Search for the cell housing the specified text and yield its (x, y) center coordinate. 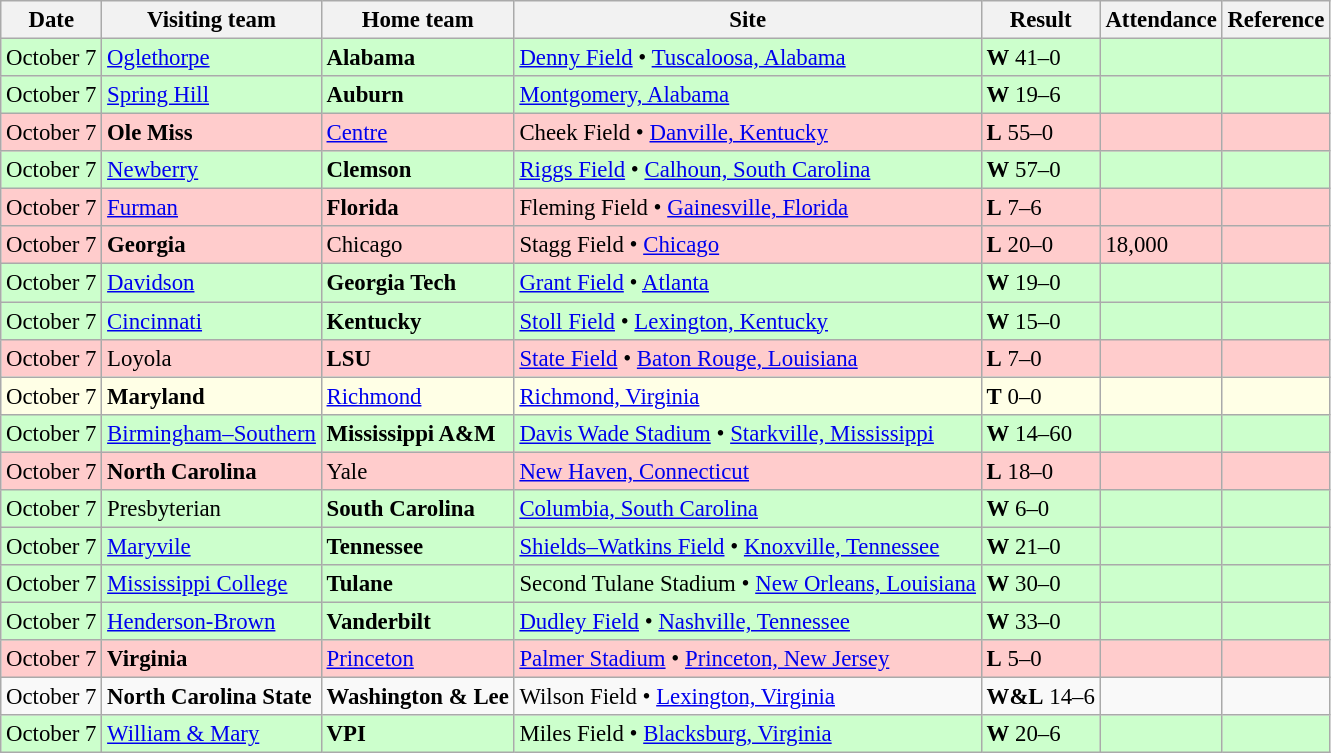
Columbia, South Carolina (748, 509)
Riggs Field • Calhoun, South Carolina (748, 170)
Miles Field • Blacksburg, Virginia (748, 734)
New Haven, Connecticut (748, 471)
Result (1040, 20)
W&L 14–6 (1040, 697)
L 55–0 (1040, 133)
Second Tulane Stadium • New Orleans, Louisiana (748, 584)
L 7–6 (1040, 208)
W 21–0 (1040, 546)
Site (748, 20)
L 20–0 (1040, 245)
Vanderbilt (418, 621)
Tulane (418, 584)
W 14–60 (1040, 433)
Stagg Field • Chicago (748, 245)
Centre (418, 133)
Presbyterian (212, 509)
Spring Hill (212, 95)
Denny Field • Tuscaloosa, Alabama (748, 58)
Washington & Lee (418, 697)
Georgia (212, 245)
W 20–6 (1040, 734)
Oglethorpe (212, 58)
LSU (418, 358)
North Carolina (212, 471)
Mississippi A&M (418, 433)
L 7–0 (1040, 358)
Reference (1276, 20)
VPI (418, 734)
W 19–0 (1040, 283)
Home team (418, 20)
Wilson Field • Lexington, Virginia (748, 697)
Palmer Stadium • Princeton, New Jersey (748, 659)
Richmond (418, 396)
W 57–0 (1040, 170)
Birmingham–Southern (212, 433)
Maryvile (212, 546)
W 41–0 (1040, 58)
Furman (212, 208)
Chicago (418, 245)
Date (52, 20)
Tennessee (418, 546)
Auburn (418, 95)
Fleming Field • Gainesville, Florida (748, 208)
Stoll Field • Lexington, Kentucky (748, 321)
Montgomery, Alabama (748, 95)
Shields–Watkins Field • Knoxville, Tennessee (748, 546)
Davidson (212, 283)
Dudley Field • Nashville, Tennessee (748, 621)
Attendance (1161, 20)
Princeton (418, 659)
State Field • Baton Rouge, Louisiana (748, 358)
W 33–0 (1040, 621)
Clemson (418, 170)
W 19–6 (1040, 95)
Loyola (212, 358)
18,000 (1161, 245)
Virginia (212, 659)
North Carolina State (212, 697)
Grant Field • Atlanta (748, 283)
Mississippi College (212, 584)
Georgia Tech (418, 283)
Richmond, Virginia (748, 396)
Maryland (212, 396)
Cheek Field • Danville, Kentucky (748, 133)
L 18–0 (1040, 471)
Visiting team (212, 20)
Henderson-Brown (212, 621)
L 5–0 (1040, 659)
Alabama (418, 58)
Yale (418, 471)
William & Mary (212, 734)
W 30–0 (1040, 584)
Kentucky (418, 321)
South Carolina (418, 509)
Newberry (212, 170)
Davis Wade Stadium • Starkville, Mississippi (748, 433)
W 15–0 (1040, 321)
W 6–0 (1040, 509)
T 0–0 (1040, 396)
Ole Miss (212, 133)
Cincinnati (212, 321)
Florida (418, 208)
